Search for the cell housing the specified text and yield its [x, y] center coordinate. 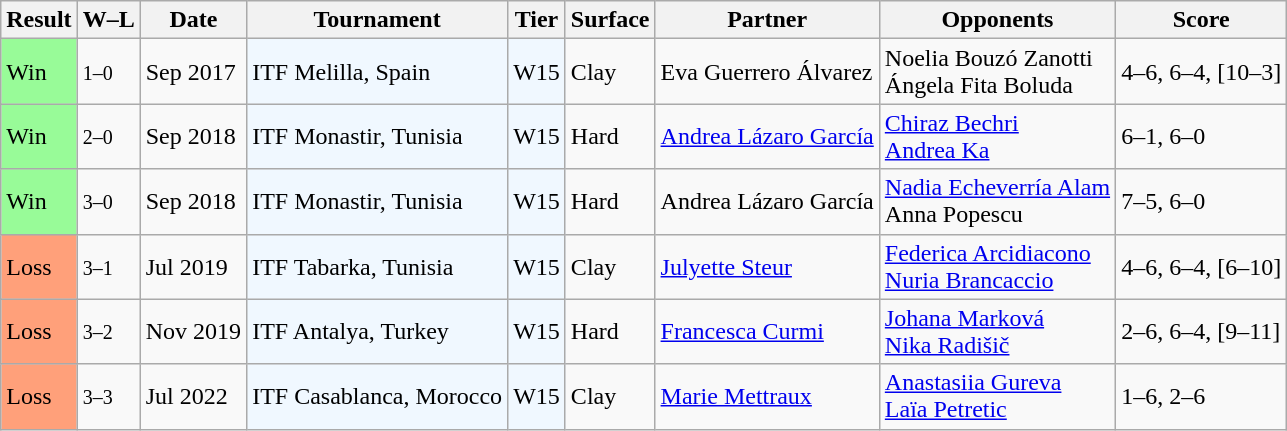
Nadia Echeverría Alam Anna Popescu [997, 202]
Tier [537, 20]
3–3 [108, 396]
Score [1202, 20]
3–1 [108, 266]
Sep 2017 [193, 72]
Tournament [378, 20]
4–6, 6–4, [6–10] [1202, 266]
Johana Marková Nika Radišič [997, 332]
Noelia Bouzó Zanotti Ángela Fita Boluda [997, 72]
6–1, 6–0 [1202, 136]
Anastasiia Gureva Laïa Petretic [997, 396]
Jul 2022 [193, 396]
Federica Arcidiacono Nuria Brancaccio [997, 266]
Eva Guerrero Álvarez [767, 72]
Nov 2019 [193, 332]
Date [193, 20]
ITF Casablanca, Morocco [378, 396]
3–0 [108, 202]
Result [39, 20]
ITF Antalya, Turkey [378, 332]
Chiraz Bechri Andrea Ka [997, 136]
Marie Mettraux [767, 396]
Partner [767, 20]
Julyette Steur [767, 266]
1–6, 2–6 [1202, 396]
Surface [610, 20]
2–6, 6–4, [9–11] [1202, 332]
Jul 2019 [193, 266]
2–0 [108, 136]
3–2 [108, 332]
Francesca Curmi [767, 332]
ITF Tabarka, Tunisia [378, 266]
ITF Melilla, Spain [378, 72]
Opponents [997, 20]
W–L [108, 20]
4–6, 6–4, [10–3] [1202, 72]
1–0 [108, 72]
7–5, 6–0 [1202, 202]
